Return the [x, y] coordinate for the center point of the cell that contains the specified text.  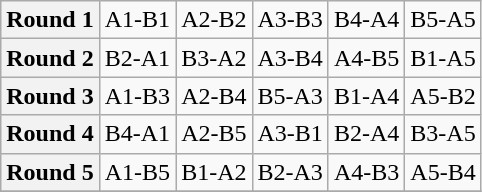
B1-A2 [214, 172]
A1-B5 [137, 172]
Round 1 [50, 20]
A3-B1 [290, 134]
A2-B5 [214, 134]
B4-A1 [137, 134]
A4-B5 [366, 58]
B2-A4 [366, 134]
Round 5 [50, 172]
B5-A5 [443, 20]
B2-A1 [137, 58]
A3-B4 [290, 58]
B3-A2 [214, 58]
B3-A5 [443, 134]
Round 2 [50, 58]
A4-B3 [366, 172]
A2-B4 [214, 96]
A2-B2 [214, 20]
A1-B1 [137, 20]
A1-B3 [137, 96]
A5-B2 [443, 96]
A3-B3 [290, 20]
B1-A4 [366, 96]
B5-A3 [290, 96]
Round 3 [50, 96]
B1-A5 [443, 58]
B4-A4 [366, 20]
Round 4 [50, 134]
A5-B4 [443, 172]
B2-A3 [290, 172]
